Scan for the cell matching the given text and deliver its (X, Y) coordinate at center. 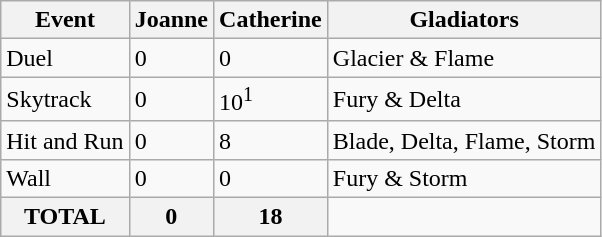
Catherine (271, 20)
Fury & Storm (464, 178)
Skytrack (65, 100)
Event (65, 20)
101 (271, 100)
18 (271, 217)
Blade, Delta, Flame, Storm (464, 140)
Glacier & Flame (464, 58)
Duel (65, 58)
Fury & Delta (464, 100)
Joanne (171, 20)
8 (271, 140)
Hit and Run (65, 140)
Gladiators (464, 20)
TOTAL (65, 217)
Wall (65, 178)
